From the cell containing the given text, extract its center point as (X, Y) coordinate. 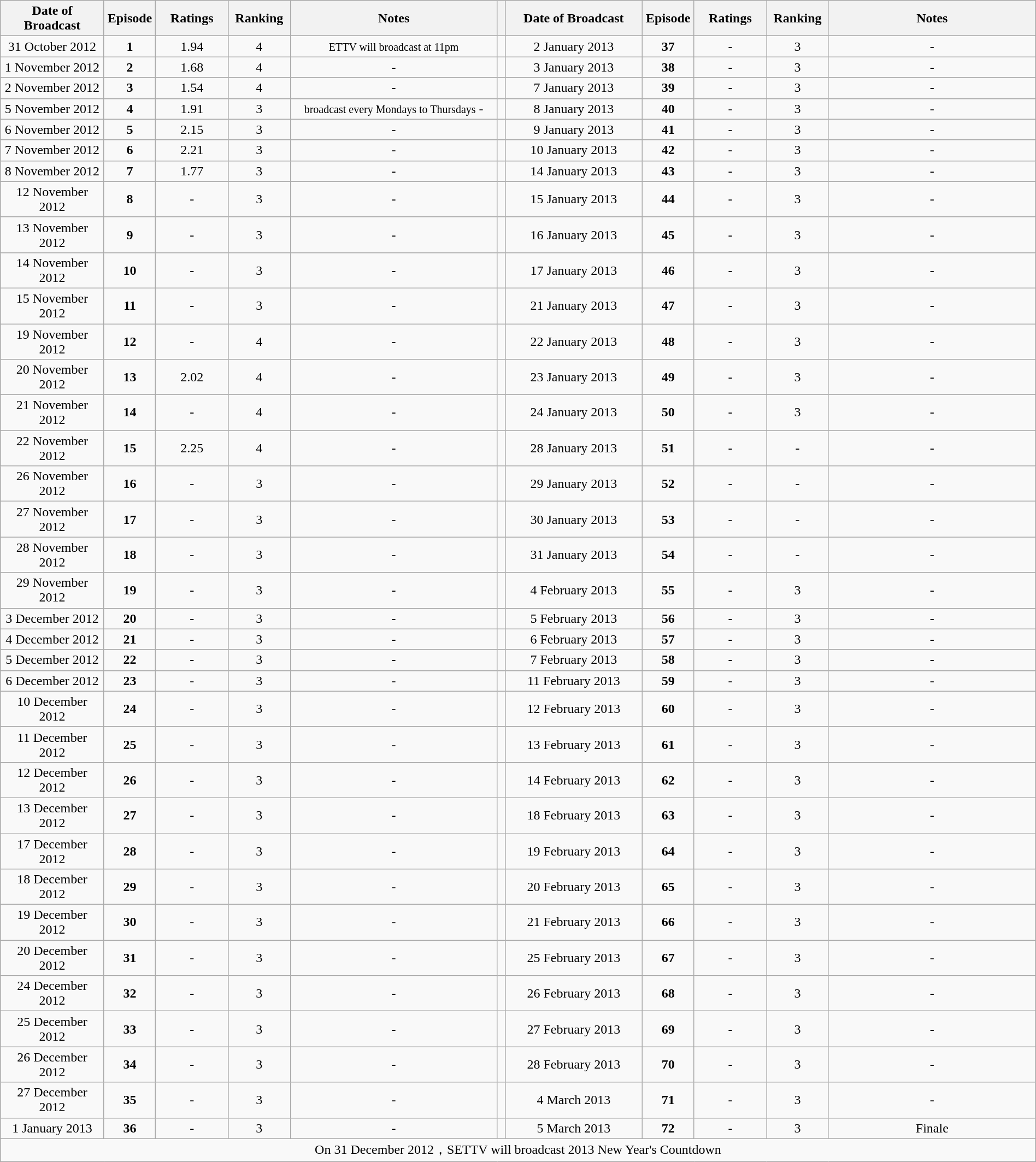
2.15 (192, 129)
53 (668, 519)
21 January 2013 (574, 306)
1.54 (192, 88)
11 December 2012 (52, 744)
60 (668, 709)
6 December 2012 (52, 681)
22 November 2012 (52, 448)
16 January 2013 (574, 235)
17 (130, 519)
27 (130, 815)
1.77 (192, 171)
49 (668, 377)
22 January 2013 (574, 341)
11 (130, 306)
17 December 2012 (52, 851)
21 November 2012 (52, 413)
44 (668, 199)
21 February 2013 (574, 922)
23 (130, 681)
12 November 2012 (52, 199)
28 January 2013 (574, 448)
20 December 2012 (52, 958)
20 February 2013 (574, 887)
6 February 2013 (574, 639)
32 (130, 993)
14 (130, 413)
5 March 2013 (574, 1128)
24 December 2012 (52, 993)
12 December 2012 (52, 780)
5 November 2012 (52, 109)
28 (130, 851)
31 January 2013 (574, 555)
59 (668, 681)
43 (668, 171)
2.02 (192, 377)
50 (668, 413)
25 (130, 744)
7 (130, 171)
30 (130, 922)
26 February 2013 (574, 993)
40 (668, 109)
8 November 2012 (52, 171)
17 January 2013 (574, 270)
28 February 2013 (574, 1064)
27 February 2013 (574, 1029)
62 (668, 780)
7 January 2013 (574, 88)
2.25 (192, 448)
5 February 2013 (574, 618)
70 (668, 1064)
25 December 2012 (52, 1029)
19 (130, 590)
29 (130, 887)
68 (668, 993)
66 (668, 922)
39 (668, 88)
13 (130, 377)
15 November 2012 (52, 306)
10 (130, 270)
23 January 2013 (574, 377)
5 December 2012 (52, 660)
19 November 2012 (52, 341)
7 November 2012 (52, 150)
1 (130, 46)
29 November 2012 (52, 590)
11 February 2013 (574, 681)
36 (130, 1128)
1.94 (192, 46)
6 (130, 150)
26 November 2012 (52, 484)
38 (668, 67)
14 January 2013 (574, 171)
69 (668, 1029)
ETTV will broadcast at 11pm (393, 46)
4 March 2013 (574, 1100)
3 January 2013 (574, 67)
8 (130, 199)
65 (668, 887)
1.91 (192, 109)
18 February 2013 (574, 815)
13 November 2012 (52, 235)
7 February 2013 (574, 660)
3 December 2012 (52, 618)
10 January 2013 (574, 150)
71 (668, 1100)
22 (130, 660)
5 (130, 129)
9 (130, 235)
72 (668, 1128)
2 November 2012 (52, 88)
16 (130, 484)
25 February 2013 (574, 958)
2.21 (192, 150)
55 (668, 590)
4 February 2013 (574, 590)
30 January 2013 (574, 519)
15 January 2013 (574, 199)
14 November 2012 (52, 270)
28 November 2012 (52, 555)
26 (130, 780)
2 (130, 67)
18 (130, 555)
47 (668, 306)
1 November 2012 (52, 67)
27 November 2012 (52, 519)
24 (130, 709)
63 (668, 815)
9 January 2013 (574, 129)
10 December 2012 (52, 709)
58 (668, 660)
1.68 (192, 67)
12 (130, 341)
51 (668, 448)
42 (668, 150)
48 (668, 341)
2 January 2013 (574, 46)
64 (668, 851)
13 February 2013 (574, 744)
45 (668, 235)
54 (668, 555)
21 (130, 639)
6 November 2012 (52, 129)
29 January 2013 (574, 484)
27 December 2012 (52, 1100)
41 (668, 129)
37 (668, 46)
34 (130, 1064)
24 January 2013 (574, 413)
13 December 2012 (52, 815)
1 January 2013 (52, 1128)
33 (130, 1029)
19 February 2013 (574, 851)
31 (130, 958)
15 (130, 448)
52 (668, 484)
broadcast every Mondays to Thursdays - (393, 109)
8 January 2013 (574, 109)
35 (130, 1100)
61 (668, 744)
67 (668, 958)
14 February 2013 (574, 780)
4 December 2012 (52, 639)
56 (668, 618)
20 (130, 618)
26 December 2012 (52, 1064)
46 (668, 270)
18 December 2012 (52, 887)
19 December 2012 (52, 922)
12 February 2013 (574, 709)
57 (668, 639)
Finale (932, 1128)
31 October 2012 (52, 46)
On 31 December 2012，SETTV will broadcast 2013 New Year's Countdown (518, 1151)
20 November 2012 (52, 377)
